Return the [x, y] coordinate for the center point of the cell that contains the specified text.  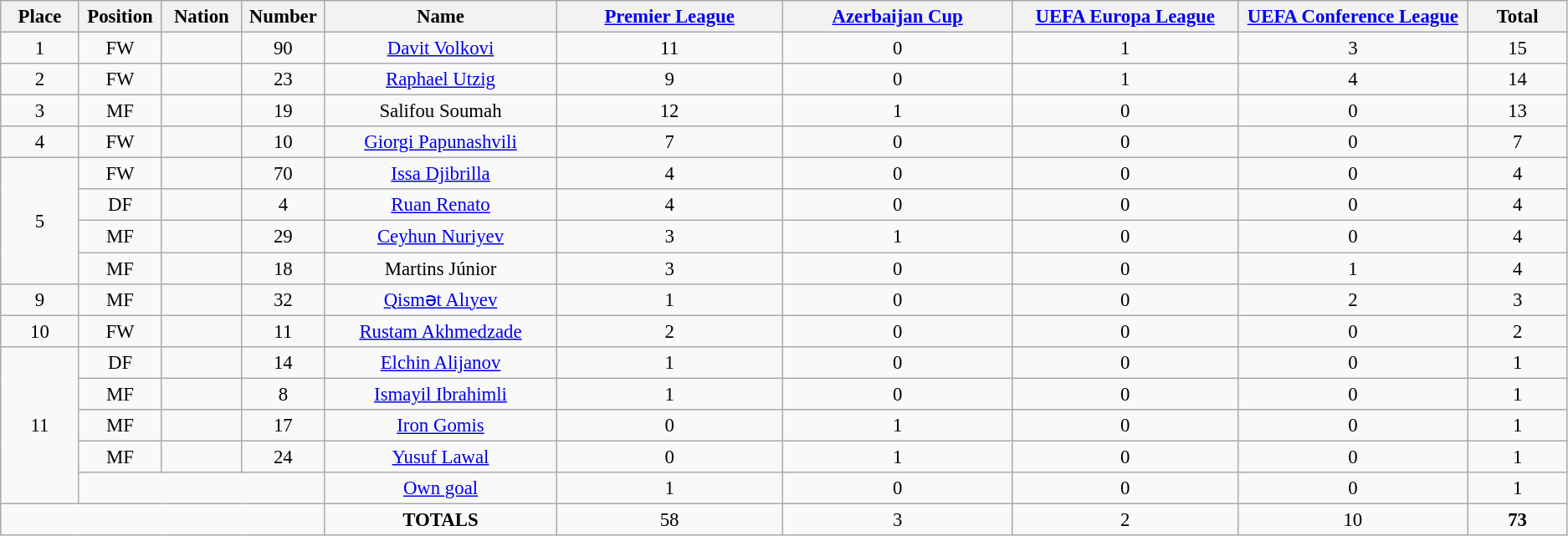
18 [283, 268]
17 [283, 426]
Giorgi Papunashvili [440, 142]
Salifou Soumah [440, 111]
Premier League [669, 17]
Raphael Utzig [440, 79]
32 [283, 299]
Ruan Renato [440, 205]
Elchin Alijanov [440, 362]
73 [1518, 519]
Ceyhun Nuriyev [440, 237]
TOTALS [440, 519]
23 [283, 79]
Nation [202, 17]
Iron Gomis [440, 426]
Number [283, 17]
UEFA Europa League [1125, 17]
5 [40, 221]
Qismət Alıyev [440, 299]
Place [40, 17]
Azerbaijan Cup [897, 17]
Total [1518, 17]
Martins Júnior [440, 268]
Ismayil Ibrahimli [440, 394]
Yusuf Lawal [440, 457]
15 [1518, 48]
12 [669, 111]
Issa Djibrilla [440, 174]
Rustam Akhmedzade [440, 331]
19 [283, 111]
58 [669, 519]
Davit Volkovi [440, 48]
UEFA Conference League [1353, 17]
Name [440, 17]
Own goal [440, 488]
Position [120, 17]
24 [283, 457]
8 [283, 394]
13 [1518, 111]
70 [283, 174]
90 [283, 48]
29 [283, 237]
